Extract the [X, Y] coordinate from the center of the cell holding the provided text.  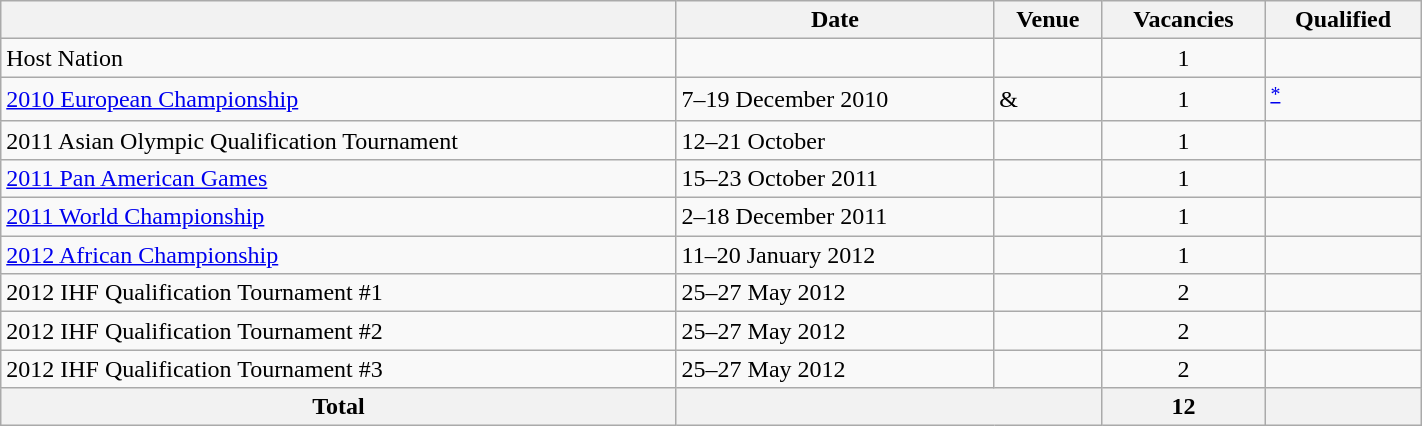
2012 IHF Qualification Tournament #1 [338, 293]
11–20 January 2012 [835, 255]
Vacancies [1184, 20]
7–19 December 2010 [835, 100]
2012 IHF Qualification Tournament #2 [338, 331]
2–18 December 2011 [835, 217]
2012 African Championship [338, 255]
15–23 October 2011 [835, 178]
2011 Asian Olympic Qualification Tournament [338, 140]
Host Nation [338, 58]
Qualified [1343, 20]
2011 Pan American Games [338, 178]
12–21 October [835, 140]
2010 European Championship [338, 100]
* [1343, 100]
Date [835, 20]
2011 World Championship [338, 217]
Venue [1048, 20]
12 [1184, 407]
& [1048, 100]
2012 IHF Qualification Tournament #3 [338, 369]
Total [338, 407]
